Capture the cell that displays the provided text and extract its (x, y) central coordinate. 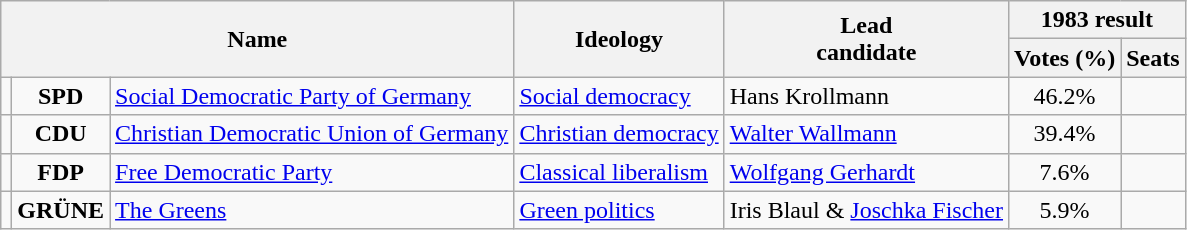
Ideology (619, 39)
SPD (61, 96)
Social democracy (619, 96)
Wolfgang Gerhardt (866, 172)
Classical liberalism (619, 172)
39.4% (1065, 134)
Social Democratic Party of Germany (312, 96)
5.9% (1065, 210)
Free Democratic Party (312, 172)
Hans Krollmann (866, 96)
Green politics (619, 210)
GRÜNE (61, 210)
Iris Blaul & Joschka Fischer (866, 210)
Seats (1153, 58)
Christian Democratic Union of Germany (312, 134)
The Greens (312, 210)
46.2% (1065, 96)
Votes (%) (1065, 58)
1983 result (1098, 20)
Name (258, 39)
FDP (61, 172)
CDU (61, 134)
7.6% (1065, 172)
Walter Wallmann (866, 134)
Leadcandidate (866, 39)
Christian democracy (619, 134)
